Provide the [x, y] coordinate of the cell's center where the given text is located.  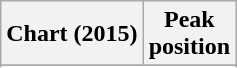
Chart (2015) [72, 34]
Peakposition [189, 34]
